Return [x, y] of the center of cell containing provided text 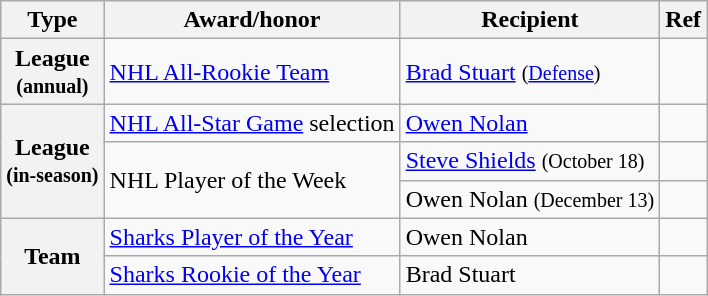
Owen Nolan (December 13) [530, 199]
Brad Stuart (Defense) [530, 72]
Ref [684, 20]
Sharks Rookie of the Year [252, 275]
NHL All-Rookie Team [252, 72]
Award/honor [252, 20]
League(annual) [52, 72]
League(in-season) [52, 161]
Recipient [530, 20]
Sharks Player of the Year [252, 237]
Steve Shields (October 18) [530, 161]
Type [52, 20]
NHL All-Star Game selection [252, 123]
Brad Stuart [530, 275]
Team [52, 256]
NHL Player of the Week [252, 180]
